Identify which cell holds the provided text, then report its (X, Y) central coordinate. 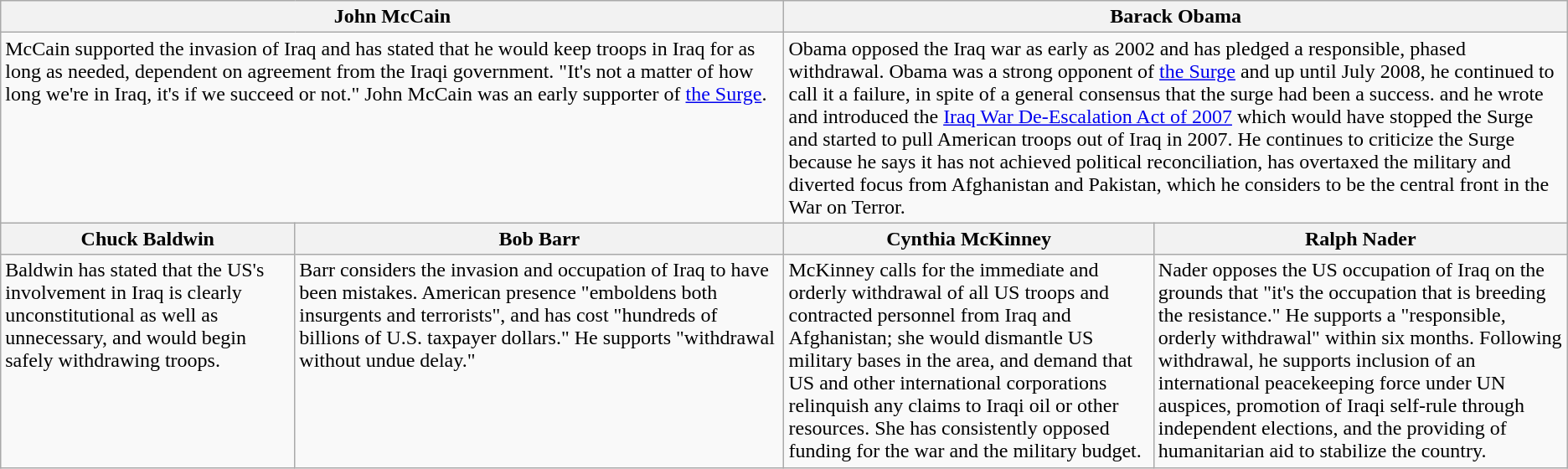
John McCain (392, 17)
Cynthia McKinney (968, 239)
Baldwin has stated that the US's involvement in Iraq is clearly unconstitutional as well as unnecessary, and would begin safely withdrawing troops. (147, 361)
Bob Barr (539, 239)
Ralph Nader (1360, 239)
Barack Obama (1176, 17)
Chuck Baldwin (147, 239)
